Detect which cell encompasses the target text, then output its (X, Y) center coordinate. 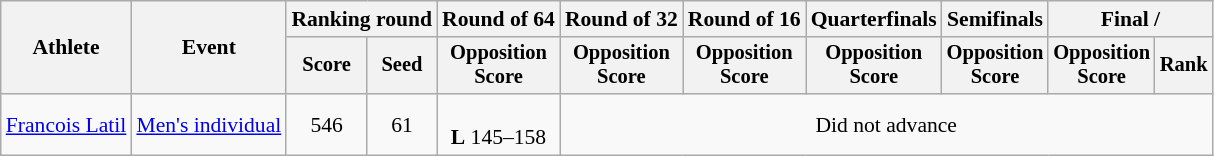
Ranking round (362, 19)
Seed (402, 66)
Athlete (66, 48)
Round of 64 (498, 19)
Francois Latil (66, 124)
Round of 32 (622, 19)
L 145–158 (498, 124)
61 (402, 124)
Event (208, 48)
Semifinals (996, 19)
Men's individual (208, 124)
Round of 16 (744, 19)
Final / (1130, 19)
Rank (1184, 66)
Quarterfinals (874, 19)
Did not advance (886, 124)
Score (326, 66)
546 (326, 124)
